From the cell containing the given text, extract its center point as (X, Y) coordinate. 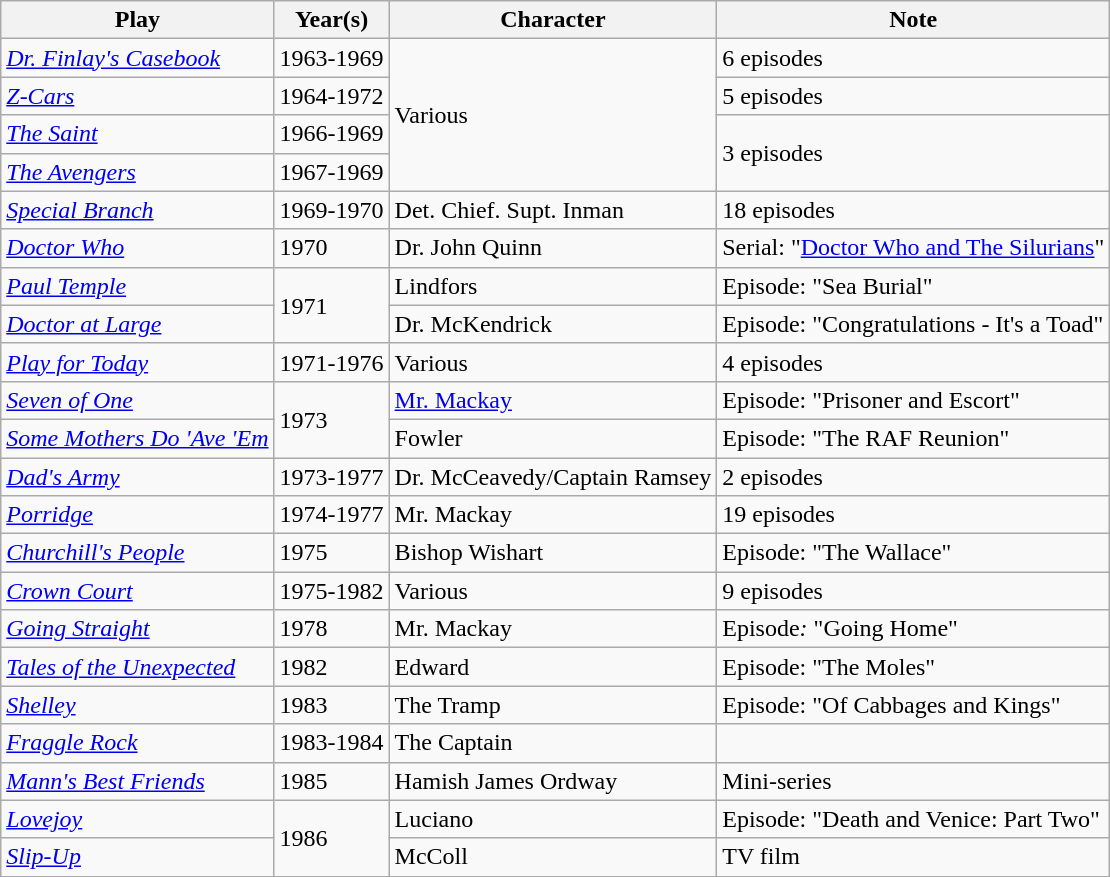
Bishop Wishart (553, 553)
Det. Chief. Supt. Inman (553, 210)
4 episodes (914, 362)
Lovejoy (138, 819)
1974-1977 (332, 515)
5 episodes (914, 96)
Episode: "Congratulations - It's a Toad" (914, 324)
Episode: "Sea Burial" (914, 286)
Dr. Finlay's Casebook (138, 58)
Some Mothers Do 'Ave 'Em (138, 438)
1983 (332, 705)
Lindfors (553, 286)
1985 (332, 781)
TV film (914, 857)
Fraggle Rock (138, 743)
Episode: "Prisoner and Escort" (914, 400)
Mini-series (914, 781)
1970 (332, 248)
Churchill's People (138, 553)
Special Branch (138, 210)
1986 (332, 838)
Doctor at Large (138, 324)
1971 (332, 305)
1982 (332, 667)
Play for Today (138, 362)
18 episodes (914, 210)
1969-1970 (332, 210)
Dr. John Quinn (553, 248)
1973 (332, 419)
6 episodes (914, 58)
1966-1969 (332, 134)
Shelley (138, 705)
1983-1984 (332, 743)
1978 (332, 629)
The Tramp (553, 705)
1963-1969 (332, 58)
Seven of One (138, 400)
Porridge (138, 515)
Z-Cars (138, 96)
Crown Court (138, 591)
Dr. McKendrick (553, 324)
Year(s) (332, 20)
Episode: "Death and Venice: Part Two" (914, 819)
1971-1976 (332, 362)
Paul Temple (138, 286)
1973-1977 (332, 477)
Dr. McCeavedy/Captain Ramsey (553, 477)
The Captain (553, 743)
1975 (332, 553)
Play (138, 20)
3 episodes (914, 153)
Hamish James Ordway (553, 781)
Episode: "Of Cabbages and Kings" (914, 705)
Episode: "The Wallace" (914, 553)
Luciano (553, 819)
9 episodes (914, 591)
Going Straight (138, 629)
Edward (553, 667)
Episode: "The Moles" (914, 667)
Character (553, 20)
The Saint (138, 134)
Serial: "Doctor Who and The Silurians" (914, 248)
1967-1969 (332, 172)
Note (914, 20)
2 episodes (914, 477)
Episode: "Going Home" (914, 629)
Fowler (553, 438)
Slip-Up (138, 857)
1964-1972 (332, 96)
Doctor Who (138, 248)
Dad's Army (138, 477)
Tales of the Unexpected (138, 667)
19 episodes (914, 515)
Episode: "The RAF Reunion" (914, 438)
The Avengers (138, 172)
Mann's Best Friends (138, 781)
McColl (553, 857)
1975-1982 (332, 591)
